Capture the cell that displays the provided text and extract its (X, Y) central coordinate. 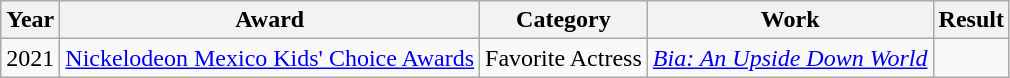
Category (564, 20)
Favorite Actress (564, 58)
Award (270, 20)
Nickelodeon Mexico Kids' Choice Awards (270, 58)
Result (971, 20)
Year (30, 20)
2021 (30, 58)
Work (790, 20)
Bia: An Upside Down World (790, 58)
